Return the (X, Y) coordinate for the center point of the cell that contains the specified text.  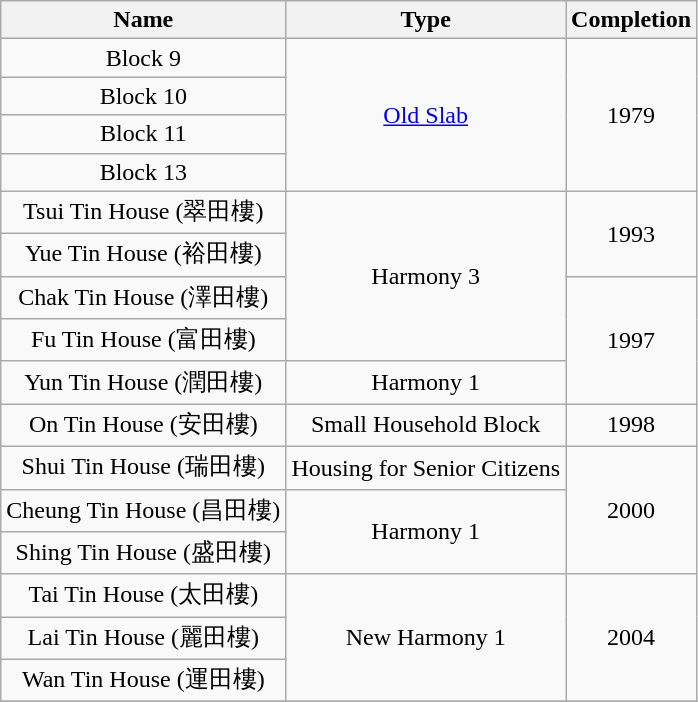
Shui Tin House (瑞田樓) (144, 468)
Cheung Tin House (昌田樓) (144, 510)
Fu Tin House (富田樓) (144, 340)
1993 (632, 234)
Block 11 (144, 134)
Yun Tin House (潤田樓) (144, 382)
2004 (632, 638)
1998 (632, 426)
Housing for Senior Citizens (426, 468)
Chak Tin House (澤田樓) (144, 298)
Old Slab (426, 115)
On Tin House (安田樓) (144, 426)
2000 (632, 510)
1979 (632, 115)
Small Household Block (426, 426)
Block 9 (144, 58)
Yue Tin House (裕田樓) (144, 256)
Lai Tin House (麗田樓) (144, 638)
New Harmony 1 (426, 638)
Harmony 3 (426, 276)
1997 (632, 340)
Type (426, 20)
Tai Tin House (太田樓) (144, 596)
Completion (632, 20)
Name (144, 20)
Block 10 (144, 96)
Tsui Tin House (翠田樓) (144, 212)
Block 13 (144, 172)
Shing Tin House (盛田樓) (144, 554)
Wan Tin House (運田樓) (144, 680)
